Detect which cell encompasses the target text, then output its (x, y) center coordinate. 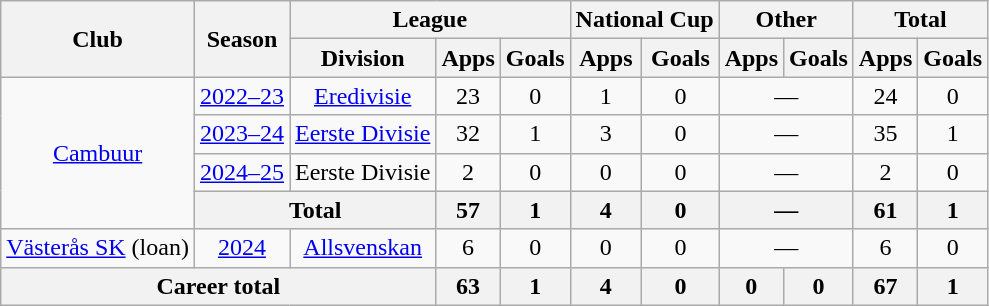
Västerås SK (loan) (98, 248)
3 (606, 134)
Cambuur (98, 153)
63 (468, 286)
Season (242, 39)
Division (363, 58)
24 (885, 96)
League (430, 20)
Career total (218, 286)
35 (885, 134)
23 (468, 96)
57 (468, 210)
National Cup (644, 20)
2022–23 (242, 96)
32 (468, 134)
Eredivisie (363, 96)
Club (98, 39)
61 (885, 210)
Other (786, 20)
67 (885, 286)
2024–25 (242, 172)
2024 (242, 248)
2023–24 (242, 134)
Allsvenskan (363, 248)
